For the text-containing cell, return its midpoint in [x, y] coordinate format. 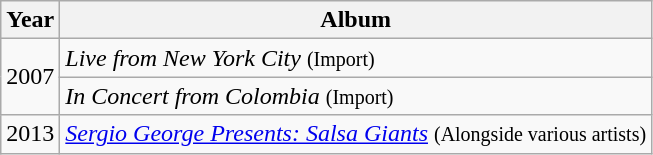
Sergio George Presents: Salsa Giants (Alongside various artists) [356, 134]
2013 [30, 134]
In Concert from Colombia (Import) [356, 96]
2007 [30, 77]
Live from New York City (Import) [356, 58]
Album [356, 20]
Year [30, 20]
